From the cell containing the given text, extract its center point as (X, Y) coordinate. 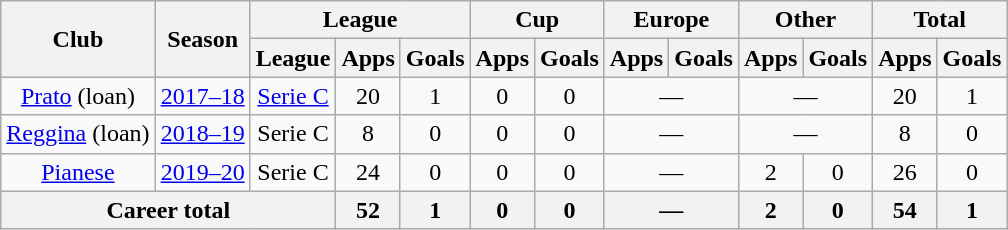
Season (202, 39)
24 (368, 172)
Pianese (78, 172)
2018–19 (202, 134)
Prato (loan) (78, 96)
26 (905, 172)
Reggina (loan) (78, 134)
2017–18 (202, 96)
Career total (168, 210)
Club (78, 39)
Europe (671, 20)
Total (940, 20)
52 (368, 210)
2019–20 (202, 172)
54 (905, 210)
Other (805, 20)
Cup (537, 20)
